Provide the (X, Y) coordinate of the cell's center where the given text is located.  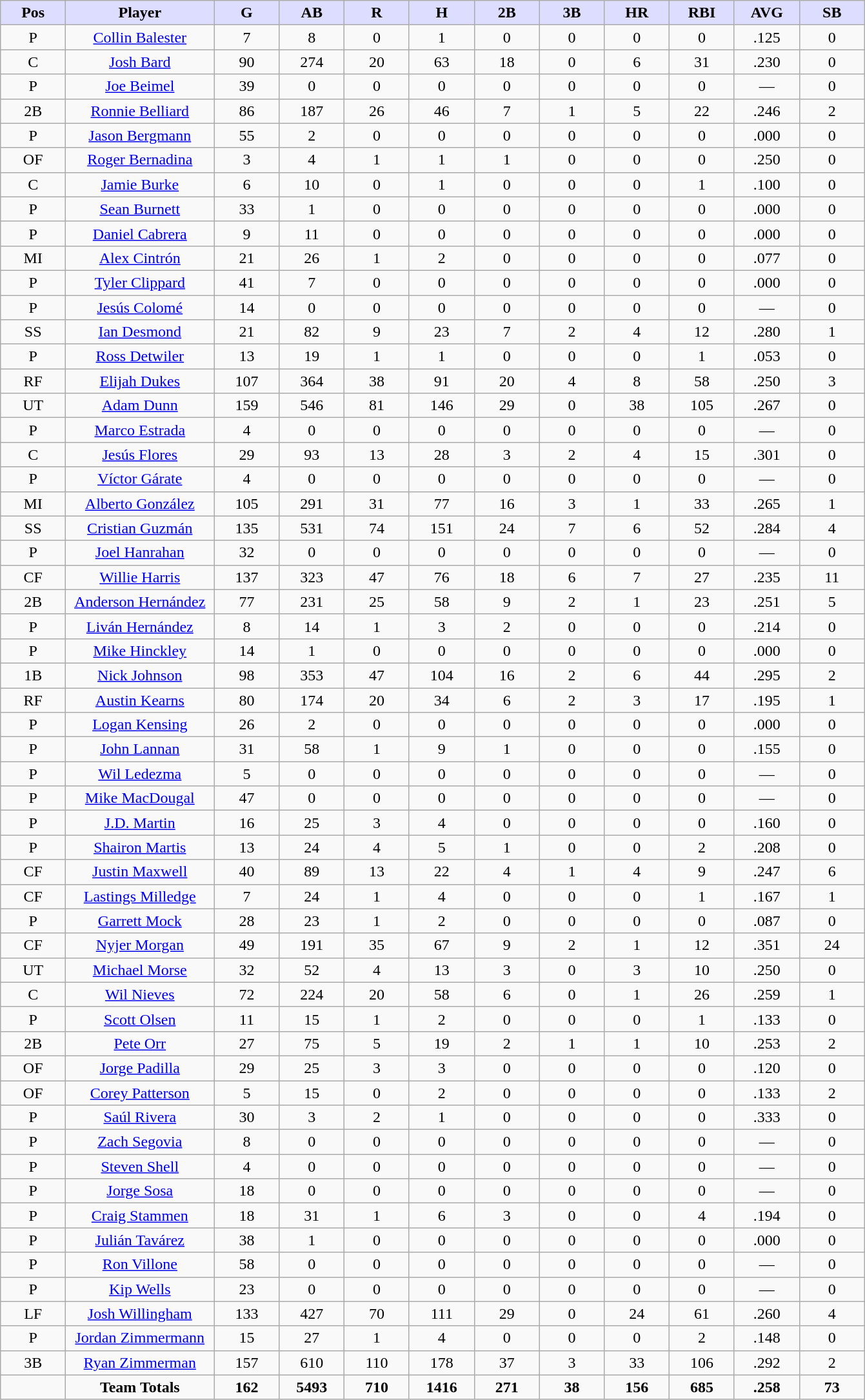
.160 (766, 823)
Willie Harris (140, 577)
231 (312, 602)
107 (246, 381)
146 (441, 406)
81 (377, 406)
89 (312, 872)
34 (441, 700)
Joe Beimel (140, 86)
Tyler Clippard (140, 282)
G (246, 13)
Cristian Guzmán (140, 528)
.208 (766, 847)
Player (140, 13)
Justin Maxwell (140, 872)
Pete Orr (140, 1043)
41 (246, 282)
AB (312, 13)
Garrett Mock (140, 921)
546 (312, 406)
.251 (766, 602)
Ross Detwiler (140, 357)
J.D. Martin (140, 823)
364 (312, 381)
61 (702, 1314)
137 (246, 577)
157 (246, 1363)
.194 (766, 1216)
156 (637, 1387)
.267 (766, 406)
Liván Hernández (140, 626)
191 (312, 945)
91 (441, 381)
Joel Hanrahan (140, 553)
Ronnie Belliard (140, 111)
Julián Tavárez (140, 1240)
Craig Stammen (140, 1216)
.235 (766, 577)
.247 (766, 872)
.246 (766, 111)
46 (441, 111)
73 (832, 1387)
178 (441, 1363)
1B (34, 675)
.125 (766, 37)
Austin Kearns (140, 700)
Ron Villone (140, 1265)
67 (441, 945)
Daniel Cabrera (140, 233)
Wil Nieves (140, 994)
Lastings Milledge (140, 896)
.120 (766, 1068)
162 (246, 1387)
76 (441, 577)
Jorge Sosa (140, 1191)
72 (246, 994)
Mike MacDougal (140, 798)
Kip Wells (140, 1289)
63 (441, 62)
135 (246, 528)
.253 (766, 1043)
Scott Olsen (140, 1019)
55 (246, 135)
80 (246, 700)
17 (702, 700)
274 (312, 62)
.195 (766, 700)
SB (832, 13)
.295 (766, 675)
LF (34, 1314)
106 (702, 1363)
.265 (766, 504)
.284 (766, 528)
.259 (766, 994)
Saúl Rivera (140, 1118)
159 (246, 406)
Nick Johnson (140, 675)
AVG (766, 13)
427 (312, 1314)
224 (312, 994)
.077 (766, 258)
Jamie Burke (140, 184)
Marco Estrada (140, 430)
Adam Dunn (140, 406)
Jordan Zimmermann (140, 1338)
111 (441, 1314)
187 (312, 111)
271 (507, 1387)
Alex Cintrón (140, 258)
HR (637, 13)
.167 (766, 896)
Corey Patterson (140, 1093)
Alberto González (140, 504)
151 (441, 528)
104 (441, 675)
30 (246, 1118)
.148 (766, 1338)
35 (377, 945)
Wil Ledezma (140, 774)
685 (702, 1387)
133 (246, 1314)
Jorge Padilla (140, 1068)
70 (377, 1314)
Nyjer Morgan (140, 945)
75 (312, 1043)
Steven Shell (140, 1167)
98 (246, 675)
Shairon Martis (140, 847)
.087 (766, 921)
610 (312, 1363)
86 (246, 111)
353 (312, 675)
710 (377, 1387)
RBI (702, 13)
90 (246, 62)
.230 (766, 62)
Zach Segovia (140, 1142)
37 (507, 1363)
323 (312, 577)
Jason Bergmann (140, 135)
Michael Morse (140, 970)
Jesús Flores (140, 455)
5493 (312, 1387)
.260 (766, 1314)
Mike Hinckley (140, 651)
Anderson Hernández (140, 602)
H (441, 13)
Víctor Gárate (140, 479)
82 (312, 332)
93 (312, 455)
John Lannan (140, 749)
174 (312, 700)
Team Totals (140, 1387)
.053 (766, 357)
74 (377, 528)
40 (246, 872)
Elijah Dukes (140, 381)
.301 (766, 455)
.214 (766, 626)
R (377, 13)
39 (246, 86)
.280 (766, 332)
.258 (766, 1387)
.155 (766, 749)
Logan Kensing (140, 725)
Josh Willingham (140, 1314)
Josh Bard (140, 62)
.351 (766, 945)
.333 (766, 1118)
49 (246, 945)
110 (377, 1363)
Ryan Zimmerman (140, 1363)
Pos (34, 13)
291 (312, 504)
Roger Bernadina (140, 160)
Collin Balester (140, 37)
Ian Desmond (140, 332)
.292 (766, 1363)
Sean Burnett (140, 209)
44 (702, 675)
.100 (766, 184)
531 (312, 528)
Jesús Colomé (140, 308)
1416 (441, 1387)
